Locate the cell with the specified text and output its [x, y] center coordinate. 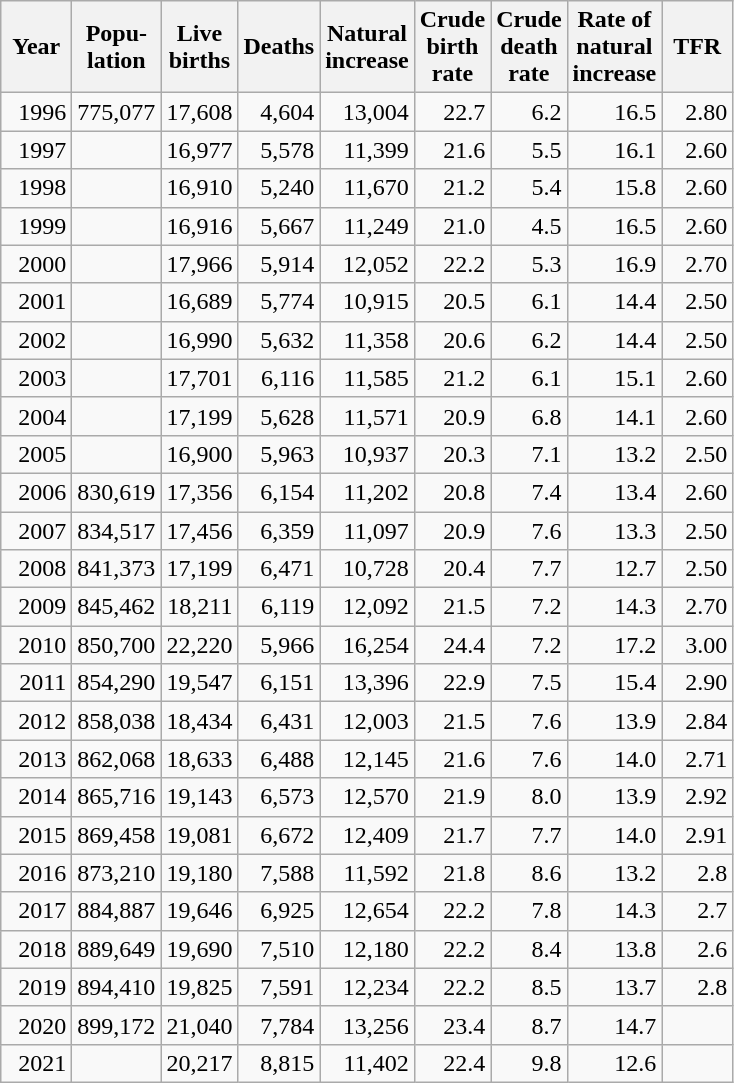
12,180 [368, 949]
19,547 [200, 683]
841,373 [116, 569]
11,202 [368, 492]
12,003 [368, 721]
2007 [36, 531]
884,887 [116, 911]
12,145 [368, 759]
21.9 [452, 797]
Crude death rate [529, 47]
5,963 [279, 454]
3.00 [698, 645]
19,143 [200, 797]
6,925 [279, 911]
2018 [36, 949]
2.84 [698, 721]
20.8 [452, 492]
8,815 [279, 1063]
12,570 [368, 797]
2004 [36, 416]
Deaths [279, 47]
13,256 [368, 1025]
11,670 [368, 188]
Crude birth rate [452, 47]
1997 [36, 150]
Popu­lation [116, 47]
7.1 [529, 454]
4,604 [279, 112]
5,774 [279, 302]
2002 [36, 340]
19,825 [200, 987]
7.4 [529, 492]
2003 [36, 378]
18,211 [200, 607]
20.4 [452, 569]
21,040 [200, 1025]
1996 [36, 112]
4.5 [529, 226]
5,966 [279, 645]
16,990 [200, 340]
2006 [36, 492]
16,689 [200, 302]
14.7 [614, 1025]
13.8 [614, 949]
22.9 [452, 683]
889,649 [116, 949]
17,701 [200, 378]
6,151 [279, 683]
2019 [36, 987]
6,359 [279, 531]
15.4 [614, 683]
16.9 [614, 264]
20,217 [200, 1063]
24.4 [452, 645]
11,571 [368, 416]
2009 [36, 607]
13,004 [368, 112]
21.8 [452, 873]
2014 [36, 797]
2.92 [698, 797]
21.0 [452, 226]
5.3 [529, 264]
6,672 [279, 835]
17,456 [200, 531]
17.2 [614, 645]
13.4 [614, 492]
8.4 [529, 949]
6,471 [279, 569]
Live births [200, 47]
5,632 [279, 340]
2005 [36, 454]
23.4 [452, 1025]
2.6 [698, 949]
16,254 [368, 645]
865,716 [116, 797]
14.1 [614, 416]
7,588 [279, 873]
Rate of natural increase [614, 47]
2021 [36, 1063]
12,234 [368, 987]
6.8 [529, 416]
6,488 [279, 759]
2.91 [698, 835]
2016 [36, 873]
845,462 [116, 607]
858,038 [116, 721]
830,619 [116, 492]
5,578 [279, 150]
862,068 [116, 759]
19,646 [200, 911]
17,608 [200, 112]
5,914 [279, 264]
2020 [36, 1025]
6,431 [279, 721]
Natural increase [368, 47]
2017 [36, 911]
11,402 [368, 1063]
2010 [36, 645]
12.7 [614, 569]
854,290 [116, 683]
22.4 [452, 1063]
5,667 [279, 226]
2000 [36, 264]
16,900 [200, 454]
7,784 [279, 1025]
2.80 [698, 112]
8.0 [529, 797]
869,458 [116, 835]
12,052 [368, 264]
7,591 [279, 987]
2015 [36, 835]
2008 [36, 569]
5,628 [279, 416]
834,517 [116, 531]
10,915 [368, 302]
5.4 [529, 188]
13.3 [614, 531]
5.5 [529, 150]
16,916 [200, 226]
20.5 [452, 302]
2.90 [698, 683]
16.1 [614, 150]
18,434 [200, 721]
12,092 [368, 607]
7,510 [279, 949]
11,097 [368, 531]
11,585 [368, 378]
19,180 [200, 873]
6,573 [279, 797]
18,633 [200, 759]
20.6 [452, 340]
12.6 [614, 1063]
11,399 [368, 150]
TFR [698, 47]
894,410 [116, 987]
13,396 [368, 683]
11,592 [368, 873]
2013 [36, 759]
1999 [36, 226]
9.8 [529, 1063]
7.5 [529, 683]
8.7 [529, 1025]
10,937 [368, 454]
6,154 [279, 492]
899,172 [116, 1025]
17,356 [200, 492]
20.3 [452, 454]
Year [36, 47]
6,119 [279, 607]
10,728 [368, 569]
11,249 [368, 226]
6,116 [279, 378]
2012 [36, 721]
2.71 [698, 759]
13.7 [614, 987]
19,690 [200, 949]
11,358 [368, 340]
19,081 [200, 835]
2.7 [698, 911]
21.7 [452, 835]
22.7 [452, 112]
850,700 [116, 645]
16,910 [200, 188]
22,220 [200, 645]
5,240 [279, 188]
2011 [36, 683]
17,966 [200, 264]
873,210 [116, 873]
2001 [36, 302]
15.1 [614, 378]
775,077 [116, 112]
8.6 [529, 873]
1998 [36, 188]
8.5 [529, 987]
7.8 [529, 911]
15.8 [614, 188]
12,409 [368, 835]
12,654 [368, 911]
16,977 [200, 150]
